Provide the [X, Y] coordinate of the cell's center where the given text is located.  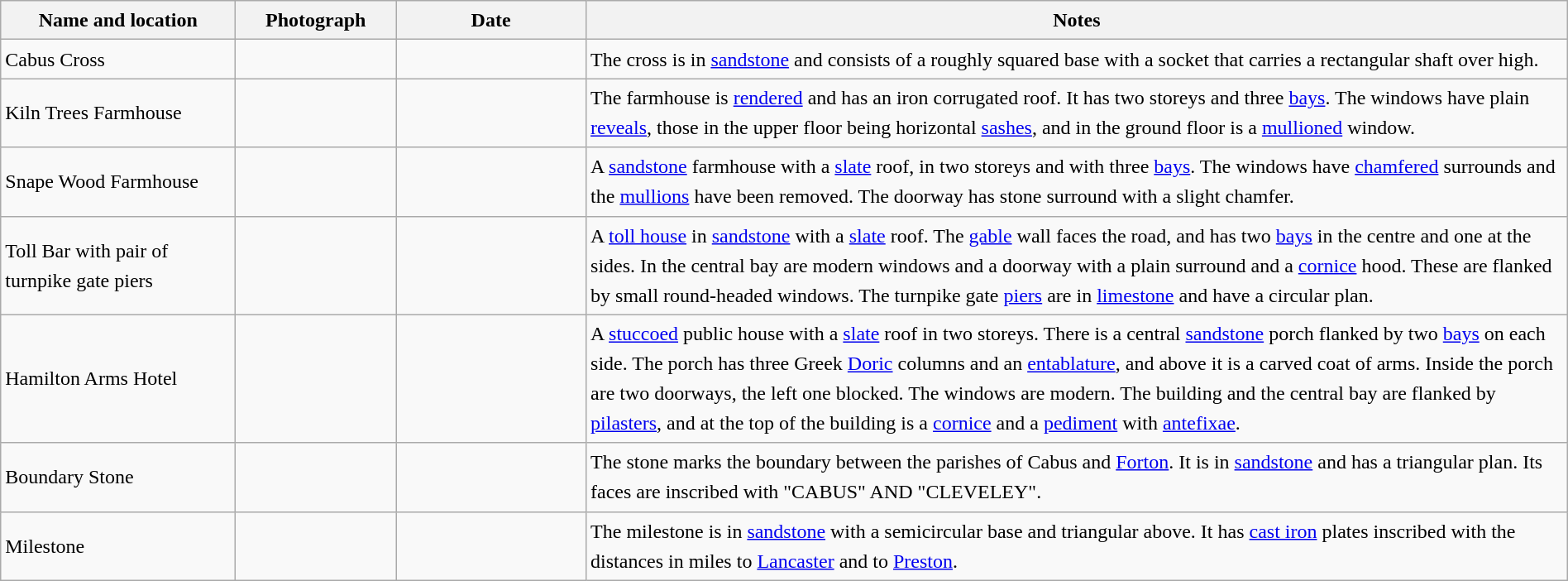
Toll Bar with pair of turnpike gate piers [118, 265]
The cross is in sandstone and consists of a roughly squared base with a socket that carries a rectangular shaft over high. [1077, 60]
Name and location [118, 20]
Cabus Cross [118, 60]
Hamilton Arms Hotel [118, 379]
Date [491, 20]
Notes [1077, 20]
Photograph [316, 20]
Milestone [118, 546]
Kiln Trees Farmhouse [118, 113]
Snape Wood Farmhouse [118, 182]
Boundary Stone [118, 477]
